From the cell containing the given text, extract its center point as (x, y) coordinate. 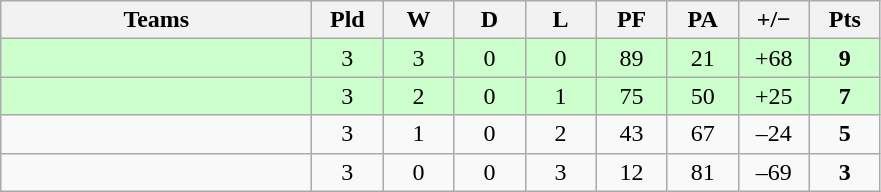
89 (632, 58)
+25 (774, 96)
PA (702, 20)
Pld (348, 20)
+68 (774, 58)
21 (702, 58)
75 (632, 96)
81 (702, 172)
50 (702, 96)
43 (632, 134)
W (418, 20)
7 (844, 96)
Pts (844, 20)
5 (844, 134)
–24 (774, 134)
D (490, 20)
67 (702, 134)
PF (632, 20)
L (560, 20)
–69 (774, 172)
+/− (774, 20)
9 (844, 58)
Teams (156, 20)
12 (632, 172)
